For the text-containing cell, return its midpoint in (X, Y) coordinate format. 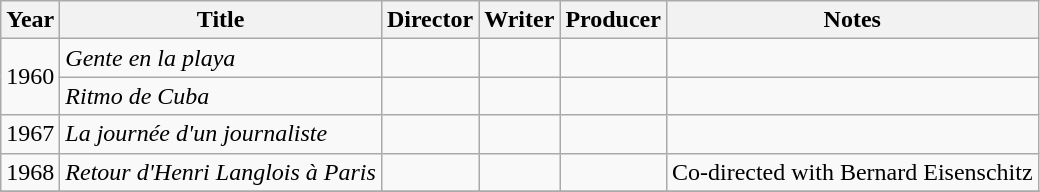
Notes (852, 20)
Title (221, 20)
Retour d'Henri Langlois à Paris (221, 172)
Director (430, 20)
Writer (520, 20)
Ritmo de Cuba (221, 96)
La journée d'un journaliste (221, 134)
Gente en la playa (221, 58)
Producer (614, 20)
Year (30, 20)
1960 (30, 77)
Co-directed with Bernard Eisenschitz (852, 172)
1968 (30, 172)
1967 (30, 134)
